Return [X, Y] of the center of cell containing provided text 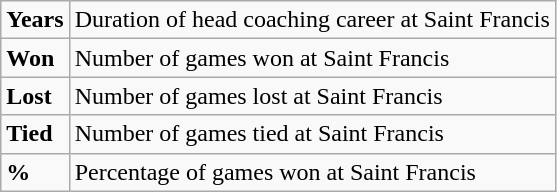
Duration of head coaching career at Saint Francis [312, 20]
Number of games lost at Saint Francis [312, 96]
Number of games tied at Saint Francis [312, 134]
Number of games won at Saint Francis [312, 58]
Percentage of games won at Saint Francis [312, 172]
Tied [35, 134]
Lost [35, 96]
Won [35, 58]
Years [35, 20]
% [35, 172]
